Find where the given text appears and provide that cell's center as (X, Y) coordinate. 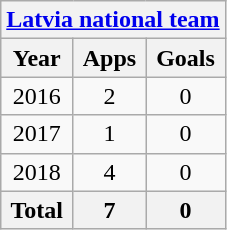
Year (37, 58)
Total (37, 210)
Goals (186, 58)
2017 (37, 134)
7 (110, 210)
2018 (37, 172)
2 (110, 96)
1 (110, 134)
4 (110, 172)
2016 (37, 96)
Apps (110, 58)
Latvia national team (113, 20)
